Identify which cell holds the provided text, then report its (x, y) central coordinate. 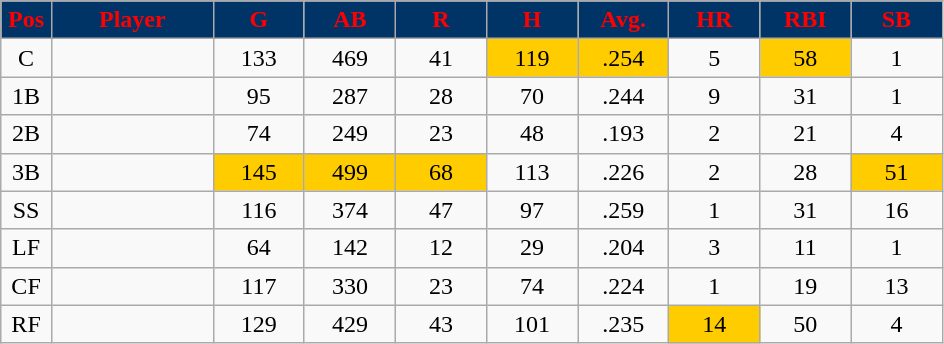
16 (896, 210)
SS (26, 210)
RBI (806, 20)
21 (806, 134)
14 (714, 324)
11 (806, 248)
116 (258, 210)
374 (350, 210)
68 (440, 172)
.226 (624, 172)
.224 (624, 286)
133 (258, 58)
95 (258, 96)
51 (896, 172)
CF (26, 286)
Player (132, 20)
SB (896, 20)
64 (258, 248)
117 (258, 286)
.193 (624, 134)
129 (258, 324)
Avg. (624, 20)
43 (440, 324)
41 (440, 58)
.204 (624, 248)
H (532, 20)
Pos (26, 20)
1B (26, 96)
13 (896, 286)
119 (532, 58)
47 (440, 210)
50 (806, 324)
3B (26, 172)
C (26, 58)
19 (806, 286)
113 (532, 172)
29 (532, 248)
3 (714, 248)
AB (350, 20)
12 (440, 248)
429 (350, 324)
142 (350, 248)
469 (350, 58)
5 (714, 58)
249 (350, 134)
.244 (624, 96)
.254 (624, 58)
48 (532, 134)
9 (714, 96)
.235 (624, 324)
97 (532, 210)
HR (714, 20)
499 (350, 172)
G (258, 20)
RF (26, 324)
101 (532, 324)
145 (258, 172)
70 (532, 96)
2B (26, 134)
58 (806, 58)
.259 (624, 210)
330 (350, 286)
LF (26, 248)
287 (350, 96)
R (440, 20)
